Capture the cell that displays the provided text and extract its (X, Y) central coordinate. 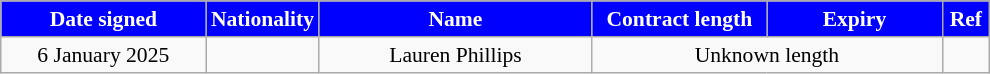
Unknown length (767, 55)
Expiry (854, 19)
Date signed (104, 19)
6 January 2025 (104, 55)
Ref (966, 19)
Lauren Phillips (456, 55)
Nationality (262, 19)
Name (456, 19)
Contract length (680, 19)
